For the text-containing cell, return its midpoint in (X, Y) coordinate format. 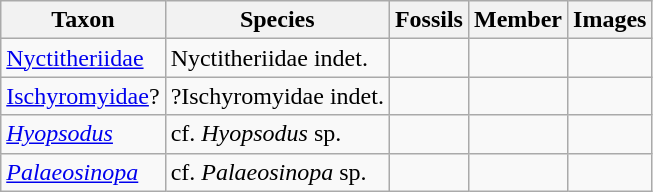
Palaeosinopa (83, 172)
cf. Hyopsodus sp. (277, 134)
Nyctitheriidae indet. (277, 58)
Ischyromyidae? (83, 96)
cf. Palaeosinopa sp. (277, 172)
Species (277, 20)
Images (610, 20)
Taxon (83, 20)
Member (518, 20)
Hyopsodus (83, 134)
Fossils (428, 20)
Nyctitheriidae (83, 58)
?Ischyromyidae indet. (277, 96)
